Scan for the cell matching the given text and deliver its [x, y] coordinate at center. 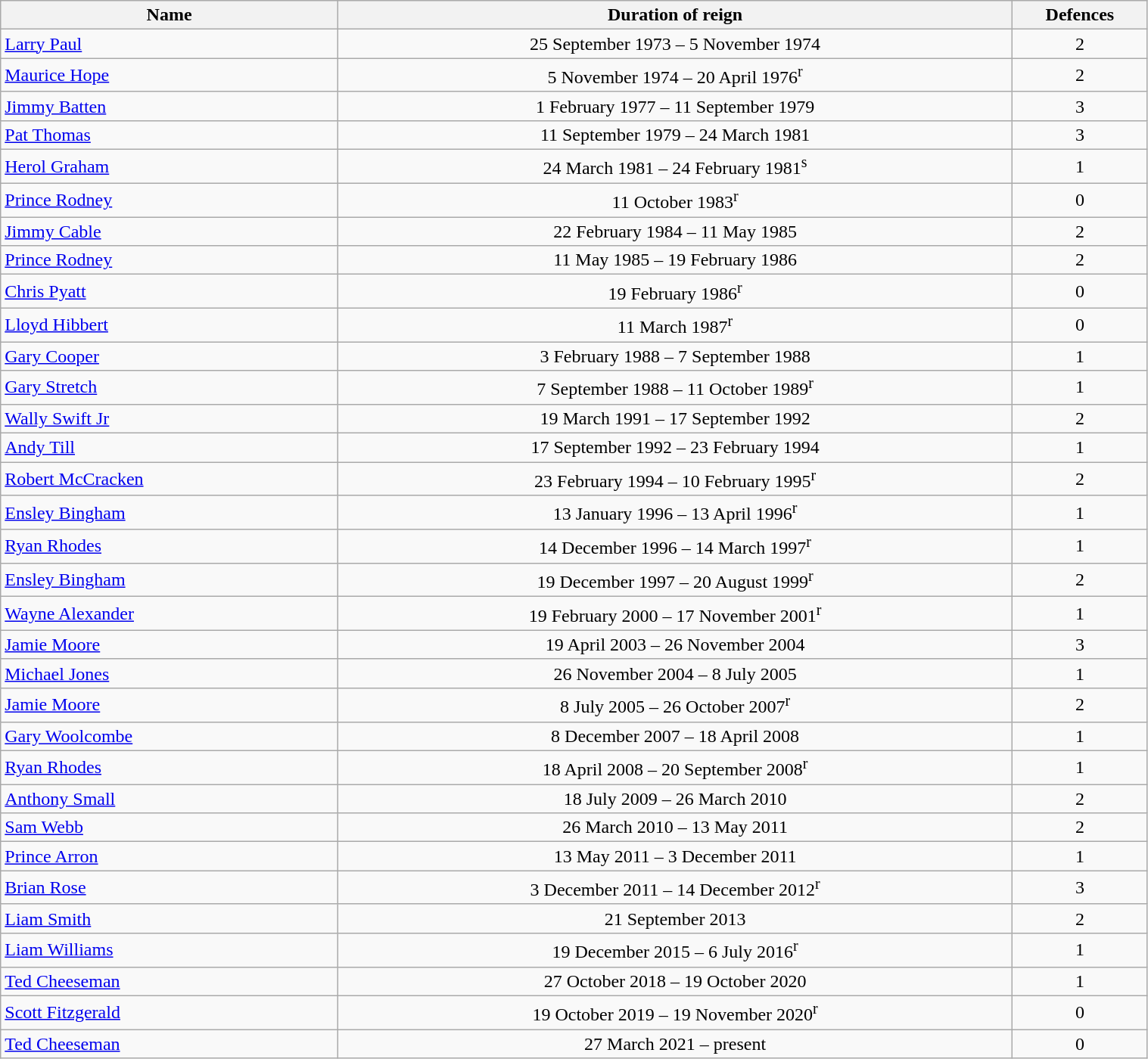
27 October 2018 – 19 October 2020 [675, 981]
8 July 2005 – 26 October 2007r [675, 705]
Wayne Alexander [170, 614]
Pat Thomas [170, 135]
Anthony Small [170, 799]
23 February 1994 – 10 February 1995r [675, 480]
Gary Stretch [170, 387]
Sam Webb [170, 828]
8 December 2007 – 18 April 2008 [675, 736]
7 September 1988 – 11 October 1989r [675, 387]
19 December 2015 – 6 July 2016r [675, 950]
19 October 2019 – 19 November 2020r [675, 1012]
19 February 1986r [675, 292]
3 February 1988 – 7 September 1988 [675, 356]
19 February 2000 – 17 November 2001r [675, 614]
13 January 1996 – 13 April 1996r [675, 513]
19 December 1997 – 20 August 1999r [675, 579]
Name [170, 15]
Gary Cooper [170, 356]
14 December 1996 – 14 March 1997r [675, 546]
Jimmy Batten [170, 106]
Larry Paul [170, 44]
11 September 1979 – 24 March 1981 [675, 135]
Wally Swift Jr [170, 419]
13 May 2011 – 3 December 2011 [675, 856]
19 March 1991 – 17 September 1992 [675, 419]
11 October 1983r [675, 200]
Michael Jones [170, 673]
Maurice Hope [170, 76]
Jimmy Cable [170, 231]
Brian Rose [170, 888]
24 March 1981 – 24 February 1981s [675, 166]
17 September 1992 – 23 February 1994 [675, 448]
11 May 1985 – 19 February 1986 [675, 260]
26 March 2010 – 13 May 2011 [675, 828]
Lloyd Hibbert [170, 325]
Defences [1080, 15]
22 February 1984 – 11 May 1985 [675, 231]
Liam Williams [170, 950]
Prince Arron [170, 856]
Herol Graham [170, 166]
26 November 2004 – 8 July 2005 [675, 673]
21 September 2013 [675, 918]
Robert McCracken [170, 480]
19 April 2003 – 26 November 2004 [675, 644]
3 December 2011 – 14 December 2012r [675, 888]
Gary Woolcombe [170, 736]
11 March 1987r [675, 325]
Liam Smith [170, 918]
18 July 2009 – 26 March 2010 [675, 799]
1 February 1977 – 11 September 1979 [675, 106]
Scott Fitzgerald [170, 1012]
5 November 1974 – 20 April 1976r [675, 76]
25 September 1973 – 5 November 1974 [675, 44]
Andy Till [170, 448]
Chris Pyatt [170, 292]
18 April 2008 – 20 September 2008r [675, 767]
Duration of reign [675, 15]
27 March 2021 – present [675, 1044]
